Provide the [x, y] coordinate of the cell's center where the given text is located.  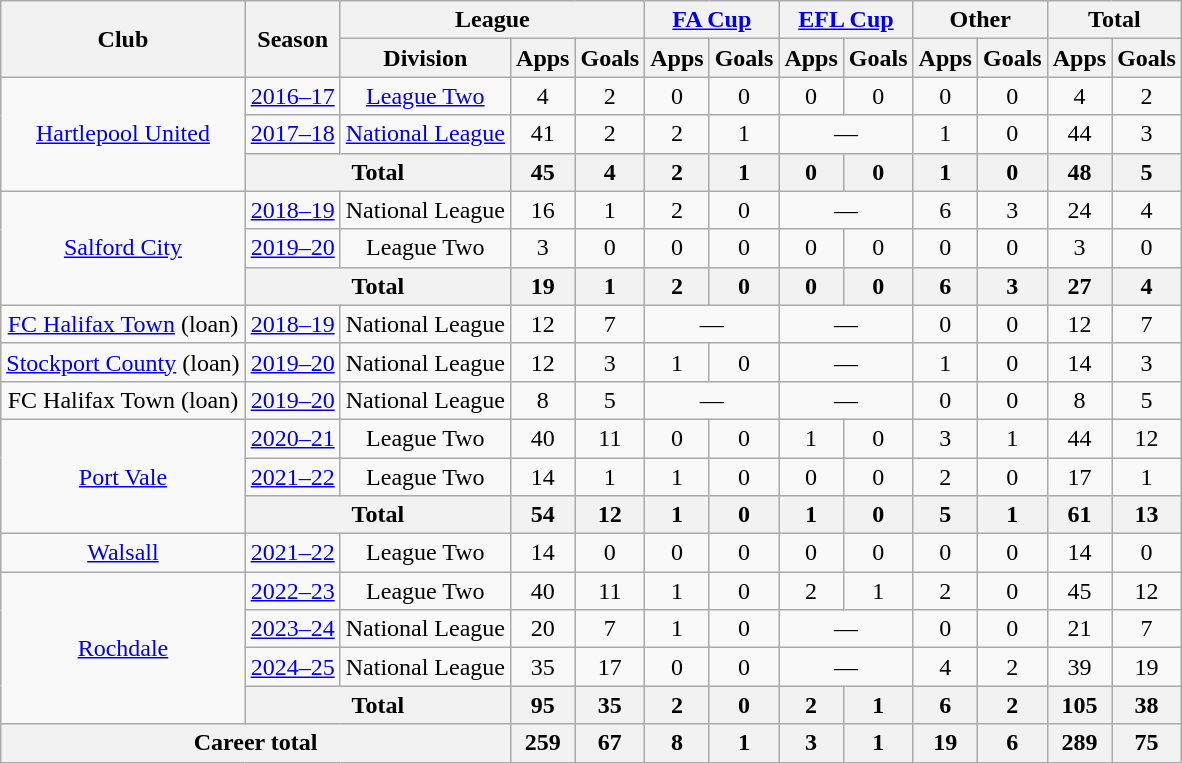
League [492, 20]
259 [543, 743]
54 [543, 515]
41 [543, 134]
2017–18 [292, 134]
2020–21 [292, 438]
39 [1079, 667]
2024–25 [292, 667]
2016–17 [292, 96]
EFL Cup [846, 20]
Walsall [123, 553]
13 [1147, 515]
Rochdale [123, 648]
Hartlepool United [123, 134]
Other [980, 20]
2023–24 [292, 629]
2022–23 [292, 591]
Club [123, 39]
289 [1079, 743]
27 [1079, 286]
Career total [256, 743]
Port Vale [123, 476]
16 [543, 210]
21 [1079, 629]
Salford City [123, 248]
20 [543, 629]
67 [610, 743]
FA Cup [712, 20]
Division [425, 58]
Stockport County (loan) [123, 362]
48 [1079, 172]
38 [1147, 705]
95 [543, 705]
24 [1079, 210]
105 [1079, 705]
61 [1079, 515]
75 [1147, 743]
Season [292, 39]
